From the cell containing the given text, extract its center point as (x, y) coordinate. 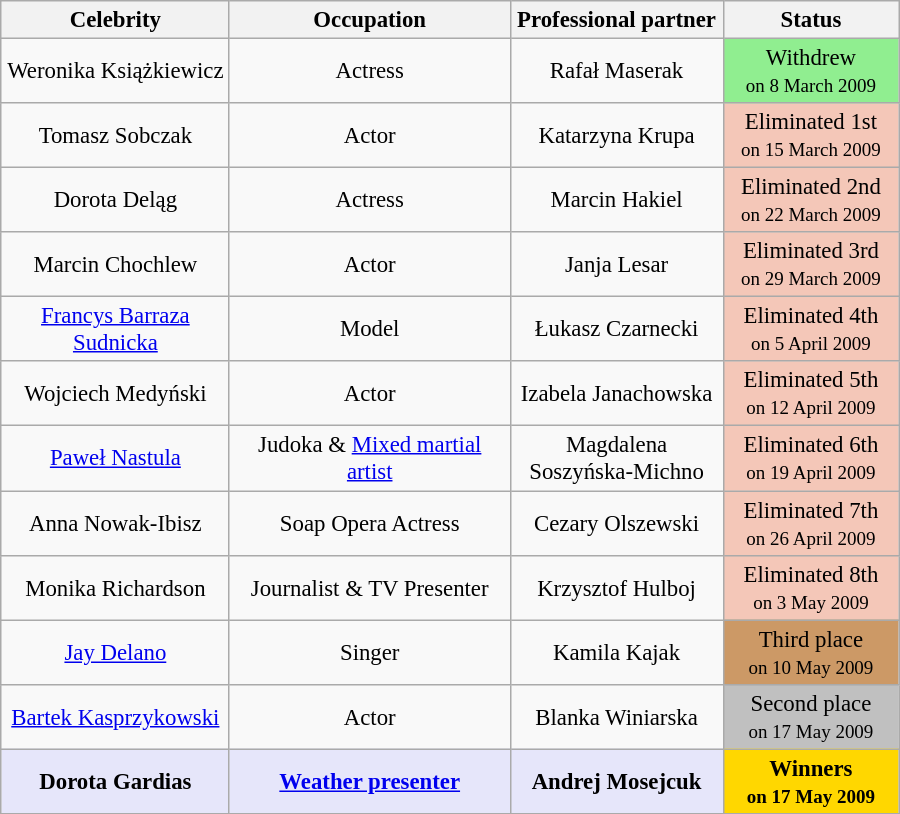
Bartek Kasprzykowski (115, 716)
Tomasz Sobczak (115, 136)
Weronika Książkiewicz (115, 70)
Łukasz Czarnecki (616, 330)
Marcin Chochlew (115, 264)
Celebrity (115, 20)
Blanka Winiarska (616, 716)
Judoka & Mixed martial artist (370, 458)
Professional partner (616, 20)
Model (370, 330)
Anna Nowak-Ibisz (115, 522)
Winnerson 17 May 2009 (811, 782)
Singer (370, 652)
Withdrewon 8 March 2009 (811, 70)
Second placeon 17 May 2009 (811, 716)
Weather presenter (370, 782)
Eliminated 8thon 3 May 2009 (811, 588)
Katarzyna Krupa (616, 136)
Eliminated 7thon 26 April 2009 (811, 522)
Third placeon 10 May 2009 (811, 652)
Eliminated 2ndon 22 March 2009 (811, 200)
Dorota Deląg (115, 200)
Rafał Maserak (616, 70)
Cezary Olszewski (616, 522)
Janja Lesar (616, 264)
Occupation (370, 20)
Eliminated 3rdon 29 March 2009 (811, 264)
Monika Richardson (115, 588)
Magdalena Soszyńska-Michno (616, 458)
Kamila Kajak (616, 652)
Dorota Gardias (115, 782)
Journalist & TV Presenter (370, 588)
Marcin Hakiel (616, 200)
Soap Opera Actress (370, 522)
Andrej Mosejcuk (616, 782)
Eliminated 6thon 19 April 2009 (811, 458)
Paweł Nastula (115, 458)
Eliminated 5thon 12 April 2009 (811, 394)
Jay Delano (115, 652)
Eliminated 1ston 15 March 2009 (811, 136)
Francys Barraza Sudnicka (115, 330)
Wojciech Medyński (115, 394)
Status (811, 20)
Izabela Janachowska (616, 394)
Eliminated 4thon 5 April 2009 (811, 330)
Krzysztof Hulboj (616, 588)
